Detect which cell encompasses the target text, then output its (x, y) center coordinate. 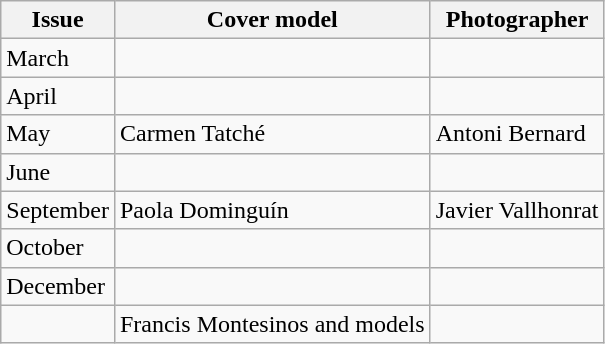
Antoni Bernard (517, 134)
Francis Montesinos and models (272, 324)
Photographer (517, 20)
Carmen Tatché (272, 134)
May (58, 134)
September (58, 210)
Paola Dominguín (272, 210)
April (58, 96)
Javier Vallhonrat (517, 210)
December (58, 286)
Cover model (272, 20)
October (58, 248)
June (58, 172)
Issue (58, 20)
March (58, 58)
